Identify which cell holds the provided text, then report its (X, Y) central coordinate. 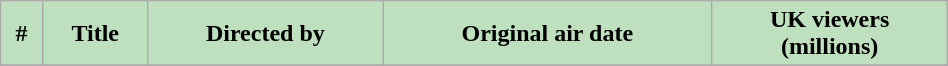
Directed by (265, 34)
Original air date (548, 34)
# (22, 34)
UK viewers(millions) (830, 34)
Title (95, 34)
